Search for the cell housing the specified text and yield its (x, y) center coordinate. 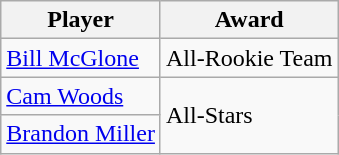
Brandon Miller (81, 134)
All-Stars (249, 115)
All-Rookie Team (249, 58)
Bill McGlone (81, 58)
Player (81, 20)
Award (249, 20)
Cam Woods (81, 96)
